Search for the cell housing the specified text and yield its (x, y) center coordinate. 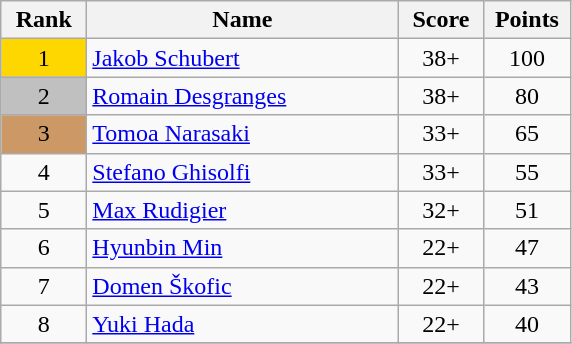
7 (44, 286)
8 (44, 324)
Hyunbin Min (242, 248)
100 (527, 58)
Max Rudigier (242, 210)
51 (527, 210)
Yuki Hada (242, 324)
Stefano Ghisolfi (242, 172)
Tomoa Narasaki (242, 134)
32+ (441, 210)
3 (44, 134)
Romain Desgranges (242, 96)
4 (44, 172)
40 (527, 324)
Points (527, 20)
Name (242, 20)
43 (527, 286)
65 (527, 134)
Jakob Schubert (242, 58)
Domen Škofic (242, 286)
1 (44, 58)
5 (44, 210)
80 (527, 96)
2 (44, 96)
Rank (44, 20)
Score (441, 20)
55 (527, 172)
6 (44, 248)
47 (527, 248)
